Find where the given text appears and provide that cell's center as (X, Y) coordinate. 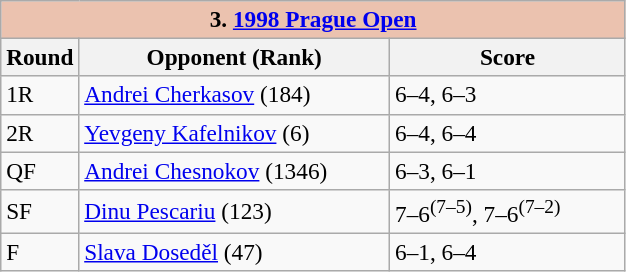
F (40, 252)
Andrei Chesnokov (1346) (234, 170)
Andrei Cherkasov (184) (234, 95)
Slava Doseděl (47) (234, 252)
Round (40, 57)
6–4, 6–3 (508, 95)
6–1, 6–4 (508, 252)
SF (40, 211)
1R (40, 95)
Score (508, 57)
6–4, 6–4 (508, 133)
QF (40, 170)
Opponent (Rank) (234, 57)
3. 1998 Prague Open (314, 19)
6–3, 6–1 (508, 170)
7–6(7–5), 7–6(7–2) (508, 211)
Dinu Pescariu (123) (234, 211)
2R (40, 133)
Yevgeny Kafelnikov (6) (234, 133)
